From the cell containing the given text, extract its center point as (x, y) coordinate. 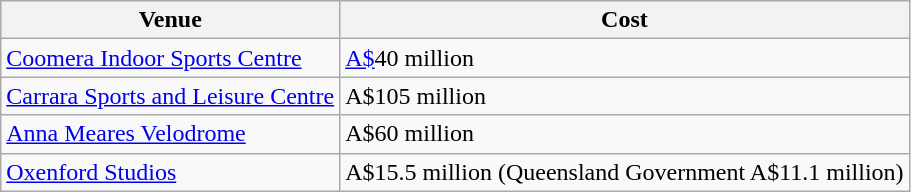
Coomera Indoor Sports Centre (170, 58)
A$105 million (624, 96)
Venue (170, 20)
Cost (624, 20)
Oxenford Studios (170, 172)
A$40 million (624, 58)
Anna Meares Velodrome (170, 134)
A$15.5 million (Queensland Government A$11.1 million) (624, 172)
Carrara Sports and Leisure Centre (170, 96)
A$60 million (624, 134)
